Output the (X, Y) coordinate of the center of the cell containing the given text.  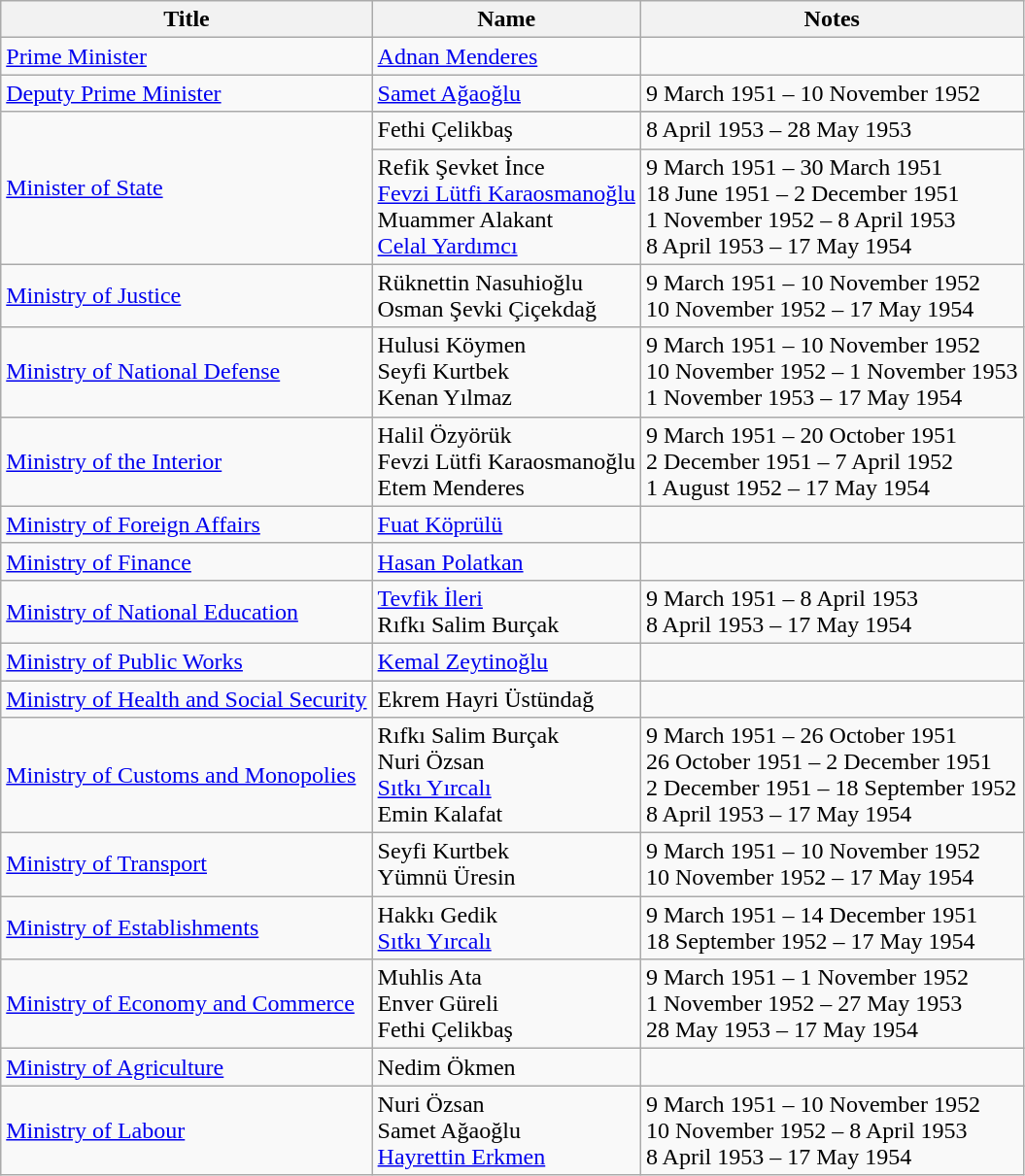
Ministry of National Education (187, 612)
Nuri ÖzsanSamet AğaoğluHayrettin Erkmen (506, 1130)
Ministry of Customs and Monopolies (187, 775)
Ministry of National Defense (187, 372)
Halil ÖzyörükFevzi Lütfi KaraosmanoğluEtem Menderes (506, 461)
Notes (832, 19)
Muhlis AtaEnver GüreliFethi Çelikbaş (506, 1004)
Kemal Zeytinoğlu (506, 661)
Deputy Prime Minister (187, 93)
Ministry of Justice (187, 295)
9 March 1951 – 26 October 195126 October 1951 – 2 December 19512 December 1951 – 18 September 19528 April 1953 – 17 May 1954 (832, 775)
Ministry of Agriculture (187, 1067)
Ministry of Establishments (187, 928)
9 March 1951 – 8 April 19538 April 1953 – 17 May 1954 (832, 612)
9 March 1951 – 1 November 19521 November 1952 – 27 May 195328 May 1953 – 17 May 1954 (832, 1004)
9 March 1951 – 10 November 195210 November 1952 – 1 November 19531 November 1953 – 17 May 1954 (832, 372)
Hakkı GedikSıtkı Yırcalı (506, 928)
Hulusi KöymenSeyfi KurtbekKenan Yılmaz (506, 372)
Nedim Ökmen (506, 1067)
Adnan Menderes (506, 56)
Fuat Köprülü (506, 524)
9 March 1951 – 10 November 195210 November 1952 – 8 April 19538 April 1953 – 17 May 1954 (832, 1130)
9 March 1951 – 20 October 19512 December 1951 – 7 April 19521 August 1952 – 17 May 1954 (832, 461)
Ekrem Hayri Üstündağ (506, 698)
Refik Şevket İnceFevzi Lütfi KaraosmanoğluMuammer AlakantCelal Yardımcı (506, 206)
Tevfik İleriRıfkı Salim Burçak (506, 612)
Ministry of Transport (187, 864)
Samet Ağaoğlu (506, 93)
Rüknettin NasuhioğluOsman Şevki Çiçekdağ (506, 295)
Fethi Çelikbaş (506, 130)
Minister of State (187, 188)
Seyfi KurtbekYümnü Üresin (506, 864)
Ministry of the Interior (187, 461)
Hasan Polatkan (506, 561)
Ministry of Health and Social Security (187, 698)
Ministry of Public Works (187, 661)
Prime Minister (187, 56)
8 April 1953 – 28 May 1953 (832, 130)
9 March 1951 – 30 March 195118 June 1951 – 2 December 19511 November 1952 – 8 April 19538 April 1953 – 17 May 1954 (832, 206)
9 March 1951 – 14 December 195118 September 1952 – 17 May 1954 (832, 928)
Ministry of Foreign Affairs (187, 524)
Ministry of Labour (187, 1130)
9 March 1951 – 10 November 1952 (832, 93)
Rıfkı Salim BurçakNuri ÖzsanSıtkı YırcalıEmin Kalafat (506, 775)
Ministry of Economy and Commerce (187, 1004)
Ministry of Finance (187, 561)
Title (187, 19)
Name (506, 19)
